Search for the cell housing the specified text and yield its [X, Y] center coordinate. 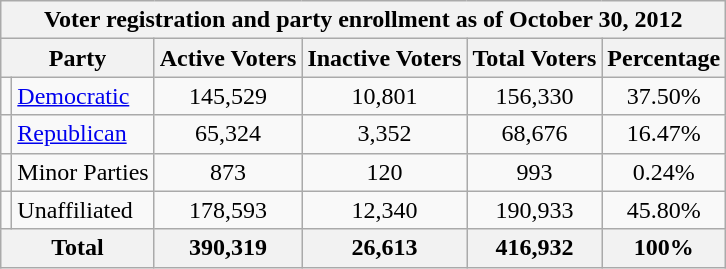
37.50% [664, 96]
Total [78, 248]
Active Voters [228, 58]
190,933 [534, 210]
Republican [83, 134]
Party [78, 58]
100% [664, 248]
Democratic [83, 96]
Minor Parties [83, 172]
873 [228, 172]
16.47% [664, 134]
26,613 [384, 248]
Unaffiliated [83, 210]
Voter registration and party enrollment as of October 30, 2012 [364, 20]
3,352 [384, 134]
45.80% [664, 210]
0.24% [664, 172]
12,340 [384, 210]
993 [534, 172]
178,593 [228, 210]
120 [384, 172]
10,801 [384, 96]
68,676 [534, 134]
Percentage [664, 58]
Total Voters [534, 58]
Inactive Voters [384, 58]
145,529 [228, 96]
65,324 [228, 134]
390,319 [228, 248]
416,932 [534, 248]
156,330 [534, 96]
